Output the (X, Y) coordinate of the center of the cell containing the given text.  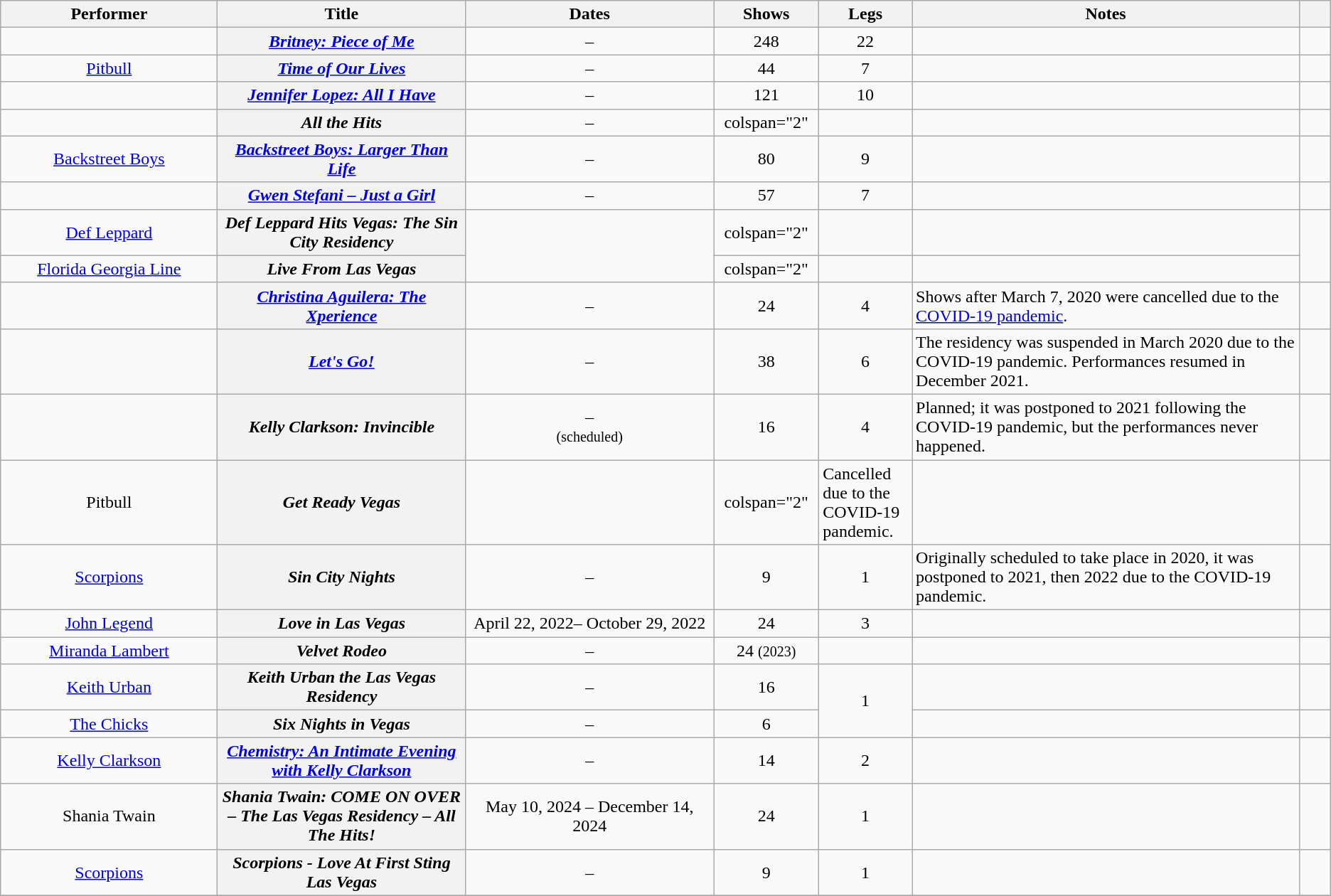
Legs (866, 14)
Title (341, 14)
38 (766, 361)
John Legend (109, 624)
3 (866, 624)
Christina Aguilera: The Xperience (341, 306)
Backstreet Boys: Larger Than Life (341, 159)
22 (866, 41)
Time of Our Lives (341, 68)
Shows (766, 14)
Sin City Nights (341, 577)
Chemistry: An Intimate Evening with Kelly Clarkson (341, 761)
Six Nights in Vegas (341, 724)
44 (766, 68)
The residency was suspended in March 2020 due to the COVID-19 pandemic. Performances resumed in December 2021. (1106, 361)
121 (766, 95)
Velvet Rodeo (341, 651)
Performer (109, 14)
Shows after March 7, 2020 were cancelled due to the COVID-19 pandemic. (1106, 306)
Gwen Stefani – Just a Girl (341, 196)
Dates (590, 14)
80 (766, 159)
Kelly Clarkson (109, 761)
248 (766, 41)
Shania Twain: COME ON OVER – The Las Vegas Residency – All The Hits! (341, 816)
Def Leppard (109, 232)
14 (766, 761)
Planned; it was postponed to 2021 following the COVID-19 pandemic, but the performances never happened. (1106, 427)
Miranda Lambert (109, 651)
The Chicks (109, 724)
Originally scheduled to take place in 2020, it was postponed to 2021, then 2022 due to the COVID-19 pandemic. (1106, 577)
Notes (1106, 14)
Live From Las Vegas (341, 269)
Kelly Clarkson: Invincible (341, 427)
24 (2023) (766, 651)
Def Leppard Hits Vegas: The Sin City Residency (341, 232)
Love in Las Vegas (341, 624)
Keith Urban (109, 687)
Scorpions - Love At First Sting Las Vegas (341, 872)
Florida Georgia Line (109, 269)
All the Hits (341, 122)
Keith Urban the Las Vegas Residency (341, 687)
10 (866, 95)
Britney: Piece of Me (341, 41)
– (scheduled) (590, 427)
Get Ready Vegas (341, 502)
2 (866, 761)
57 (766, 196)
Jennifer Lopez: All I Have (341, 95)
Cancelled due to the COVID-19 pandemic. (866, 502)
May 10, 2024 – December 14, 2024 (590, 816)
Let's Go! (341, 361)
Shania Twain (109, 816)
Backstreet Boys (109, 159)
April 22, 2022– October 29, 2022 (590, 624)
